Return [X, Y] of the center of cell containing provided text 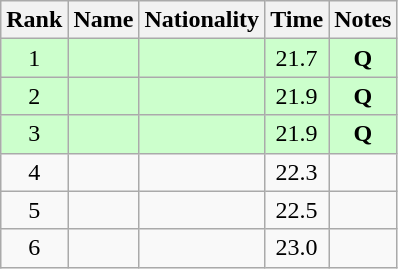
Nationality [202, 20]
6 [34, 248]
Name [104, 20]
Notes [363, 20]
1 [34, 58]
Rank [34, 20]
3 [34, 134]
22.5 [297, 210]
5 [34, 210]
Time [297, 20]
22.3 [297, 172]
2 [34, 96]
21.7 [297, 58]
4 [34, 172]
23.0 [297, 248]
